Pinpoint the cell where the given text exists, returning its (X, Y) midpoint coordinate. 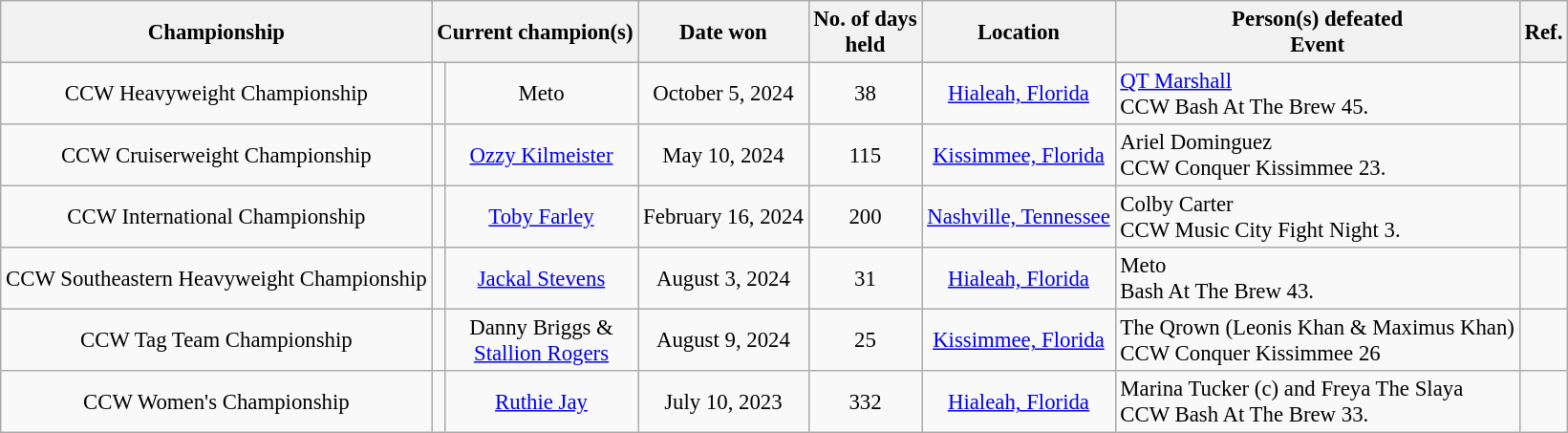
August 3, 2024 (723, 279)
The Qrown (Leonis Khan & Maximus Khan)CCW Conquer Kissimmee 26 (1317, 340)
Current champion(s) (535, 32)
31 (866, 279)
200 (866, 218)
25 (866, 340)
Danny Briggs &Stallion Rogers (541, 340)
332 (866, 401)
CCW Tag Team Championship (216, 340)
Marina Tucker (c) and Freya The SlayaCCW Bash At The Brew 33. (1317, 401)
August 9, 2024 (723, 340)
Location (1019, 32)
QT MarshallCCW Bash At The Brew 45. (1317, 94)
Ozzy Kilmeister (541, 155)
MetoBash At The Brew 43. (1317, 279)
February 16, 2024 (723, 218)
38 (866, 94)
CCW Women's Championship (216, 401)
Person(s) defeatedEvent (1317, 32)
October 5, 2024 (723, 94)
Ref. (1543, 32)
CCW International Championship (216, 218)
July 10, 2023 (723, 401)
No. of daysheld (866, 32)
CCW Heavyweight Championship (216, 94)
Nashville, Tennessee (1019, 218)
Toby Farley (541, 218)
Championship (216, 32)
Ruthie Jay (541, 401)
CCW Cruiserweight Championship (216, 155)
May 10, 2024 (723, 155)
Ariel DominguezCCW Conquer Kissimmee 23. (1317, 155)
Meto (541, 94)
CCW Southeastern Heavyweight Championship (216, 279)
Date won (723, 32)
Jackal Stevens (541, 279)
115 (866, 155)
Colby CarterCCW Music City Fight Night 3. (1317, 218)
